Identify which cell holds the provided text, then report its [x, y] central coordinate. 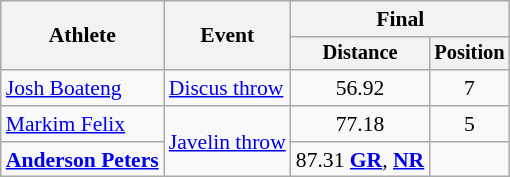
7 [469, 88]
Markim Felix [82, 124]
Discus throw [228, 88]
Event [228, 36]
5 [469, 124]
Athlete [82, 36]
Distance [360, 54]
Josh Boateng [82, 88]
Final [400, 19]
56.92 [360, 88]
77.18 [360, 124]
Javelin throw [228, 142]
Position [469, 54]
